Return [X, Y] of the center of cell containing provided text 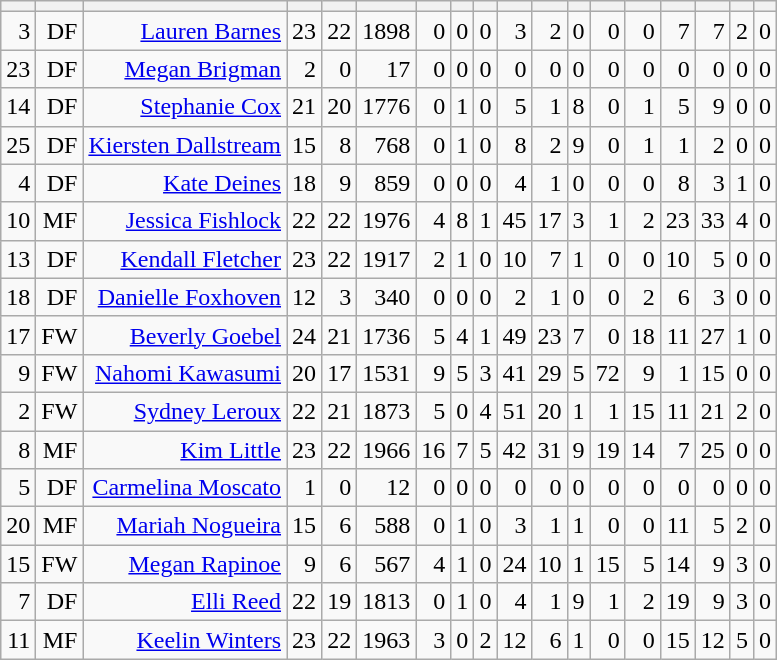
1736 [386, 335]
1531 [386, 373]
Beverly Goebel [185, 335]
33 [712, 221]
41 [514, 373]
Carmelina Moscato [185, 488]
27 [712, 335]
31 [550, 449]
42 [514, 449]
13 [18, 259]
Kate Deines [185, 183]
588 [386, 526]
Keelin Winters [185, 640]
1963 [386, 640]
1976 [386, 221]
1813 [386, 602]
Kim Little [185, 449]
768 [386, 145]
Lauren Barnes [185, 31]
Jessica Fishlock [185, 221]
Kiersten Dallstream [185, 145]
1917 [386, 259]
Kendall Fletcher [185, 259]
340 [386, 297]
51 [514, 411]
16 [434, 449]
567 [386, 564]
Elli Reed [185, 602]
Mariah Nogueira [185, 526]
Megan Rapinoe [185, 564]
29 [550, 373]
Stephanie Cox [185, 107]
1873 [386, 411]
Nahomi Kawasumi [185, 373]
1898 [386, 31]
Danielle Foxhoven [185, 297]
45 [514, 221]
Megan Brigman [185, 69]
859 [386, 183]
49 [514, 335]
1776 [386, 107]
72 [608, 373]
Sydney Leroux [185, 411]
1966 [386, 449]
